Locate the cell with the specified text and output its (x, y) center coordinate. 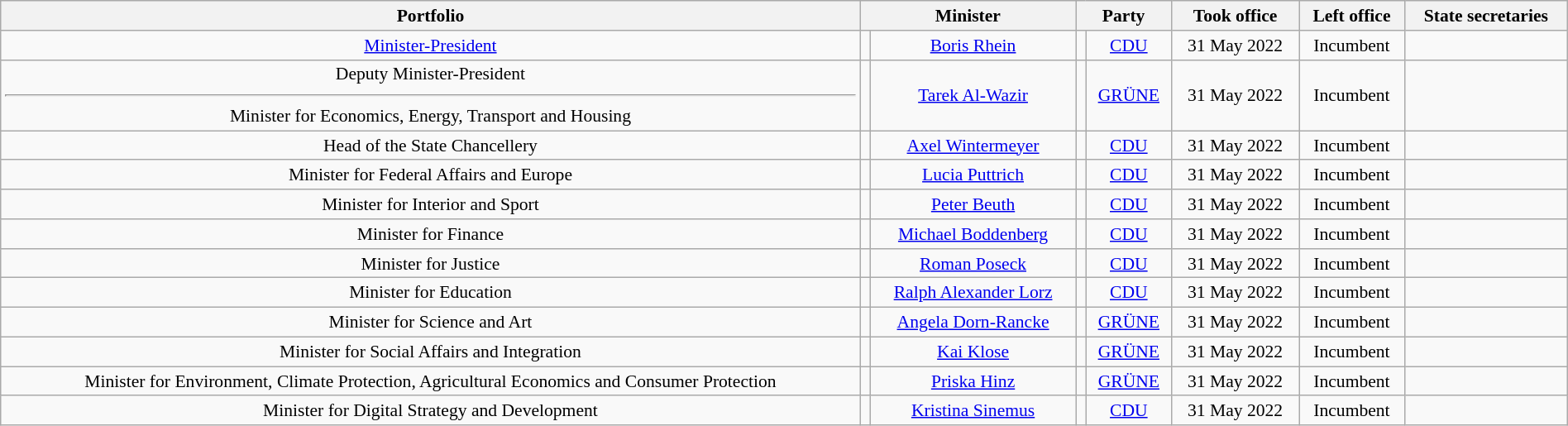
Peter Beuth (973, 204)
Kristina Sinemus (973, 411)
Left office (1351, 16)
Minister for Science and Art (430, 323)
Minister-President (430, 45)
Minister for Federal Affairs and Europe (430, 175)
Minister for Education (430, 293)
Party (1124, 16)
Roman Poseck (973, 264)
Minister for Social Affairs and Integration (430, 352)
Minister for Finance (430, 234)
Boris Rhein (973, 45)
Took office (1236, 16)
Deputy Minister-PresidentMinister for Economics, Energy, Transport and Housing (430, 95)
Axel Wintermeyer (973, 146)
Priska Hinz (973, 381)
Kai Klose (973, 352)
State secretaries (1485, 16)
Angela Dorn-Rancke (973, 323)
Minister for Interior and Sport (430, 204)
Minister for Environment, Climate Protection, Agricultural Economics and Consumer Protection (430, 381)
Minister for Justice (430, 264)
Ralph Alexander Lorz (973, 293)
Minister for Digital Strategy and Development (430, 411)
Head of the State Chancellery (430, 146)
Lucia Puttrich (973, 175)
Tarek Al-Wazir (973, 95)
Portfolio (430, 16)
Michael Boddenberg (973, 234)
Minister (968, 16)
